Extract the [X, Y] coordinate from the center of the cell holding the provided text.  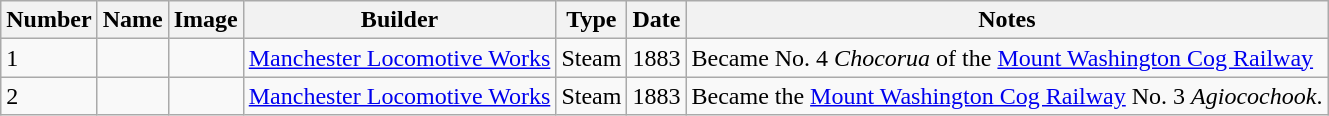
Name [132, 20]
Became the Mount Washington Cog Railway No. 3 Agiocochook. [1007, 96]
Image [206, 20]
Type [592, 20]
2 [49, 96]
Date [656, 20]
1 [49, 58]
Builder [400, 20]
Became No. 4 Chocorua of the Mount Washington Cog Railway [1007, 58]
Number [49, 20]
Notes [1007, 20]
